Identify which cell holds the provided text, then report its (x, y) central coordinate. 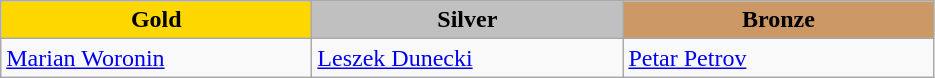
Leszek Dunecki (468, 58)
Silver (468, 20)
Bronze (778, 20)
Gold (156, 20)
Marian Woronin (156, 58)
Petar Petrov (778, 58)
